Search for the cell housing the specified text and yield its (X, Y) center coordinate. 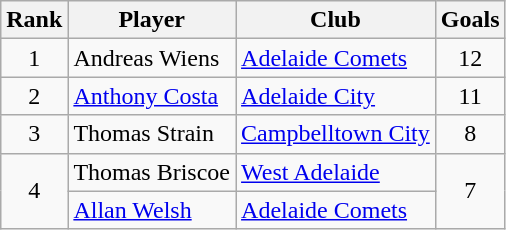
11 (470, 96)
Player (152, 20)
Goals (470, 20)
Campbelltown City (336, 134)
Adelaide City (336, 96)
2 (34, 96)
1 (34, 58)
Allan Welsh (152, 210)
7 (470, 191)
8 (470, 134)
4 (34, 191)
Andreas Wiens (152, 58)
12 (470, 58)
West Adelaide (336, 172)
Club (336, 20)
3 (34, 134)
Thomas Strain (152, 134)
Thomas Briscoe (152, 172)
Anthony Costa (152, 96)
Rank (34, 20)
